Return [x, y] of the center of cell containing provided text 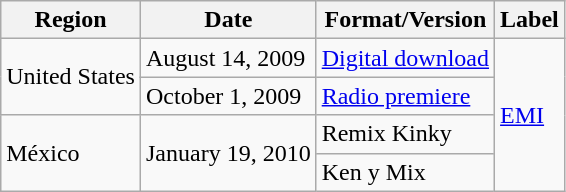
October 1, 2009 [228, 96]
United States [71, 77]
Radio premiere [405, 96]
Digital download [405, 58]
January 19, 2010 [228, 153]
Remix Kinky [405, 134]
Date [228, 20]
México [71, 153]
Ken y Mix [405, 172]
Label [530, 20]
August 14, 2009 [228, 58]
EMI [530, 115]
Format/Version [405, 20]
Region [71, 20]
